Provide the [X, Y] coordinate of the cell's center where the given text is located.  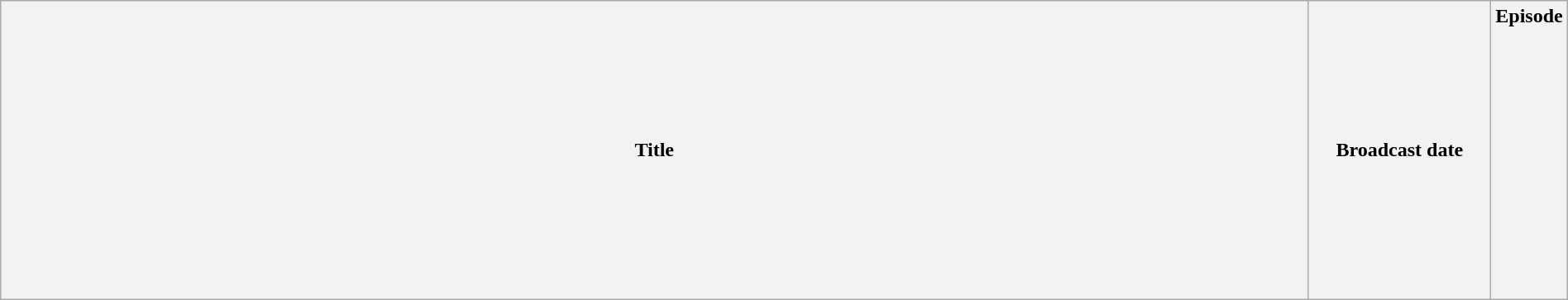
Broadcast date [1399, 150]
Title [655, 150]
Episode [1529, 150]
